Provide the (X, Y) coordinate of the cell's center where the given text is located.  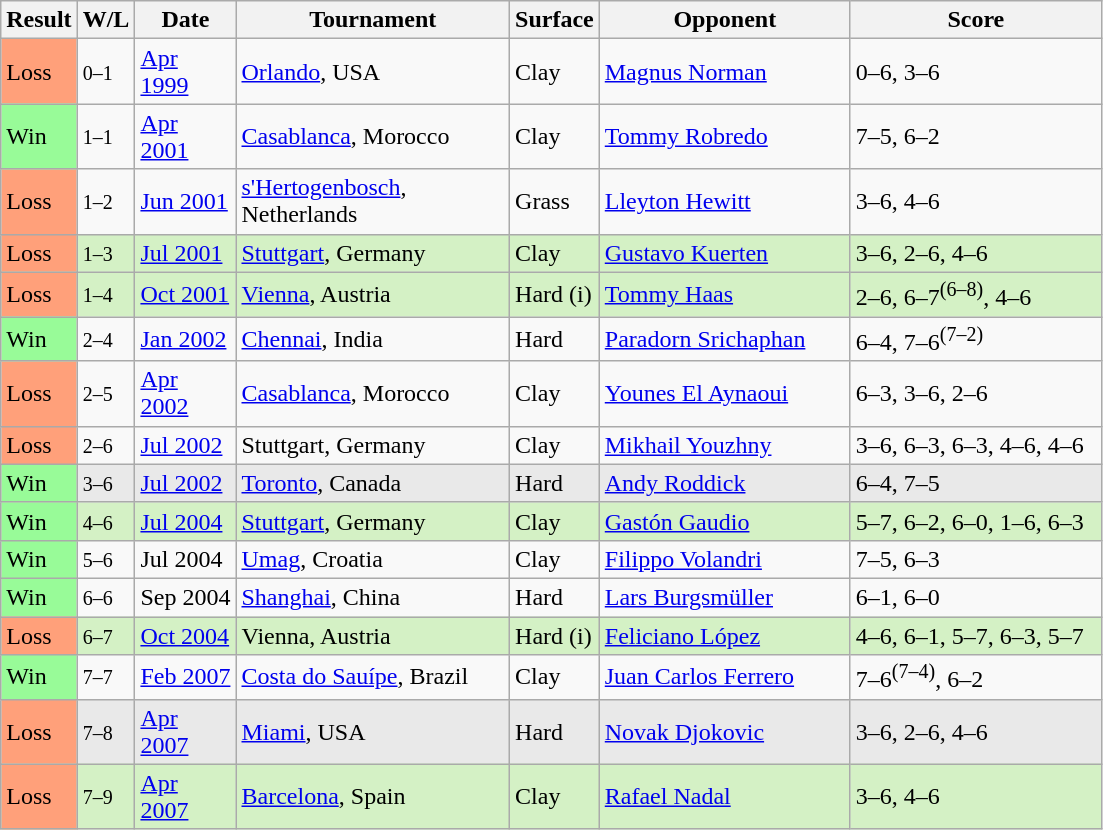
0–1 (106, 72)
2–5 (106, 394)
Apr 2001 (186, 136)
Magnus Norman (724, 72)
s'Hertogenbosch, Netherlands (373, 202)
6–4, 7–6(7–2) (976, 340)
6–3, 3–6, 2–6 (976, 394)
Juan Carlos Ferrero (724, 678)
Shanghai, China (373, 597)
Oct 2004 (186, 636)
Mikhail Youzhny (724, 445)
W/L (106, 20)
7–9 (106, 796)
4–6, 6–1, 5–7, 6–3, 5–7 (976, 636)
Lleyton Hewitt (724, 202)
Apr 1999 (186, 72)
Rafael Nadal (724, 796)
Surface (555, 20)
Oct 2001 (186, 294)
Gustavo Kuerten (724, 253)
7–7 (106, 678)
Apr 2002 (186, 394)
Toronto, Canada (373, 483)
6–1, 6–0 (976, 597)
1–2 (106, 202)
5–7, 6–2, 6–0, 1–6, 6–3 (976, 521)
2–6 (106, 445)
Date (186, 20)
Result (39, 20)
7–6(7–4), 6–2 (976, 678)
Jul 2001 (186, 253)
Feliciano López (724, 636)
Filippo Volandri (724, 559)
6–6 (106, 597)
Score (976, 20)
6–7 (106, 636)
Miami, USA (373, 732)
Tournament (373, 20)
Novak Djokovic (724, 732)
6–4, 7–5 (976, 483)
Umag, Croatia (373, 559)
1–3 (106, 253)
Younes El Aynaoui (724, 394)
Orlando, USA (373, 72)
2–4 (106, 340)
Tommy Robredo (724, 136)
5–6 (106, 559)
7–8 (106, 732)
Costa do Sauípe, Brazil (373, 678)
2–6, 6–7(6–8), 4–6 (976, 294)
Lars Burgsmüller (724, 597)
Gastón Gaudio (724, 521)
Andy Roddick (724, 483)
Tommy Haas (724, 294)
3–6 (106, 483)
7–5, 6–3 (976, 559)
Barcelona, Spain (373, 796)
1–4 (106, 294)
Jan 2002 (186, 340)
Opponent (724, 20)
1–1 (106, 136)
Jun 2001 (186, 202)
Paradorn Srichaphan (724, 340)
3–6, 6–3, 6–3, 4–6, 4–6 (976, 445)
Grass (555, 202)
Chennai, India (373, 340)
4–6 (106, 521)
Feb 2007 (186, 678)
0–6, 3–6 (976, 72)
7–5, 6–2 (976, 136)
Sep 2004 (186, 597)
